For the text-containing cell, return its midpoint in [X, Y] coordinate format. 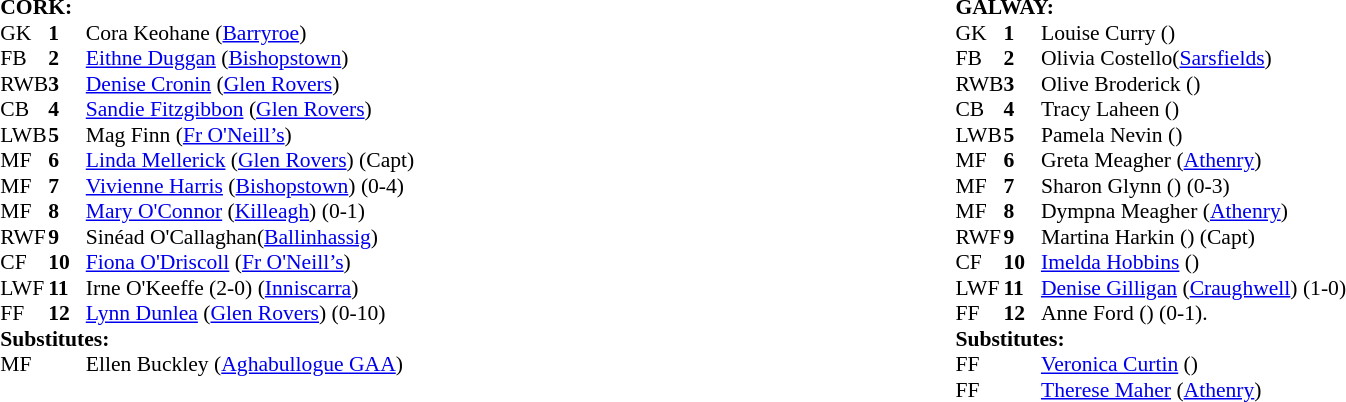
Denise Gilligan (Craughwell) (1-0) [1194, 288]
Mag Finn (Fr O'Neill’s) [250, 135]
Ellen Buckley (Aghabullogue GAA) [250, 365]
Linda Mellerick (Glen Rovers) (Capt) [250, 161]
Sinéad O'Callaghan(Ballinhassig) [250, 237]
Denise Cronin (Glen Rovers) [250, 84]
Lynn Dunlea (Glen Rovers) (0-10) [250, 313]
Vivienne Harris (Bishopstown) (0-4) [250, 186]
Pamela Nevin () [1194, 135]
Olive Broderick () [1194, 84]
Fiona O'Driscoll (Fr O'Neill’s) [250, 263]
Olivia Costello(Sarsfields) [1194, 59]
Dympna Meagher (Athenry) [1194, 211]
Martina Harkin () (Capt) [1194, 237]
Veronica Curtin () [1194, 365]
Tracy Laheen () [1194, 109]
Cora Keohane (Barryroe) [250, 33]
Anne Ford () (0-1). [1194, 313]
Louise Curry () [1194, 33]
Mary O'Connor (Killeagh) (0-1) [250, 211]
Sandie Fitzgibbon (Glen Rovers) [250, 109]
Greta Meagher (Athenry) [1194, 161]
Irne O'Keeffe (2-0) (Inniscarra) [250, 288]
Imelda Hobbins () [1194, 263]
Sharon Glynn () (0-3) [1194, 186]
Eithne Duggan (Bishopstown) [250, 59]
